From the cell containing the given text, extract its center point as [X, Y] coordinate. 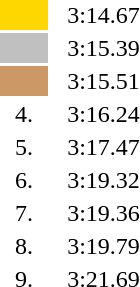
6. [24, 180]
8. [24, 246]
4. [24, 114]
5. [24, 147]
7. [24, 213]
